Scan for the cell matching the given text and deliver its (x, y) coordinate at center. 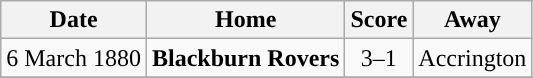
Blackburn Rovers (245, 58)
Accrington (472, 58)
3–1 (379, 58)
6 March 1880 (74, 58)
Score (379, 20)
Home (245, 20)
Date (74, 20)
Away (472, 20)
